Capture the cell that displays the provided text and extract its (x, y) central coordinate. 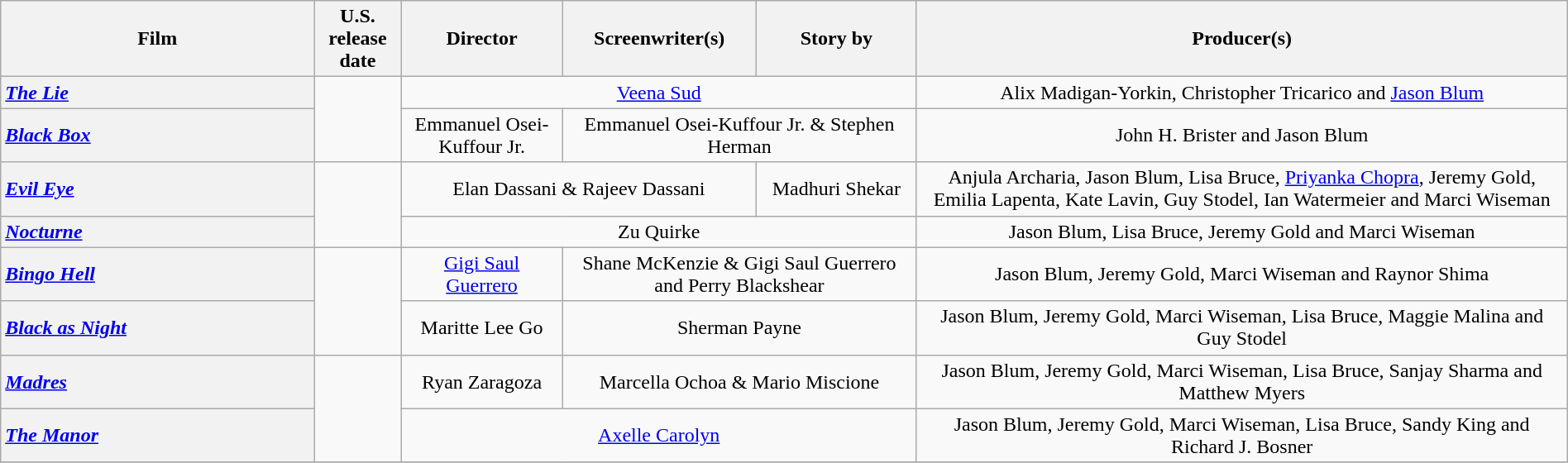
Emmanuel Osei-Kuffour Jr. & Stephen Herman (739, 136)
Ryan Zaragoza (481, 382)
Zu Quirke (658, 231)
Veena Sud (658, 93)
Film (157, 39)
Black as Night (157, 327)
Elan Dassani & Rajeev Dassani (579, 189)
Madhuri Shekar (837, 189)
Black Box (157, 136)
Sherman Payne (739, 327)
Jason Blum, Jeremy Gold, Marci Wiseman, Lisa Bruce, Sandy King and Richard J. Bosner (1242, 435)
Screenwriter(s) (660, 39)
Bingo Hell (157, 274)
Shane McKenzie & Gigi Saul Guerrero and Perry Blackshear (739, 274)
Alix Madigan-Yorkin, Christopher Tricarico and Jason Blum (1242, 93)
Gigi Saul Guerrero (481, 274)
Nocturne (157, 231)
Director (481, 39)
Jason Blum, Jeremy Gold, Marci Wiseman, Lisa Bruce, Sanjay Sharma and Matthew Myers (1242, 382)
Axelle Carolyn (658, 435)
Producer(s) (1242, 39)
Jason Blum, Lisa Bruce, Jeremy Gold and Marci Wiseman (1242, 231)
Madres (157, 382)
Evil Eye (157, 189)
Emmanuel Osei-Kuffour Jr. (481, 136)
John H. Brister and Jason Blum (1242, 136)
Jason Blum, Jeremy Gold, Marci Wiseman, Lisa Bruce, Maggie Malina and Guy Stodel (1242, 327)
The Manor (157, 435)
Anjula Archaria, Jason Blum, Lisa Bruce, Priyanka Chopra, Jeremy Gold, Emilia Lapenta, Kate Lavin, Guy Stodel, Ian Watermeier and Marci Wiseman (1242, 189)
Marcella Ochoa & Mario Miscione (739, 382)
Maritte Lee Go (481, 327)
The Lie (157, 93)
U.S. release date (358, 39)
Jason Blum, Jeremy Gold, Marci Wiseman and Raynor Shima (1242, 274)
Story by (837, 39)
